From the cell containing the given text, extract its center point as (X, Y) coordinate. 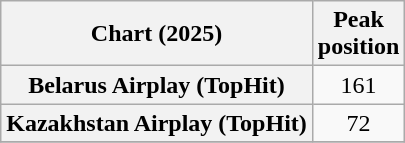
Peakposition (358, 34)
Belarus Airplay (TopHit) (157, 85)
Chart (2025) (157, 34)
72 (358, 123)
Kazakhstan Airplay (TopHit) (157, 123)
161 (358, 85)
